Pinpoint the cell where the given text exists, returning its (x, y) midpoint coordinate. 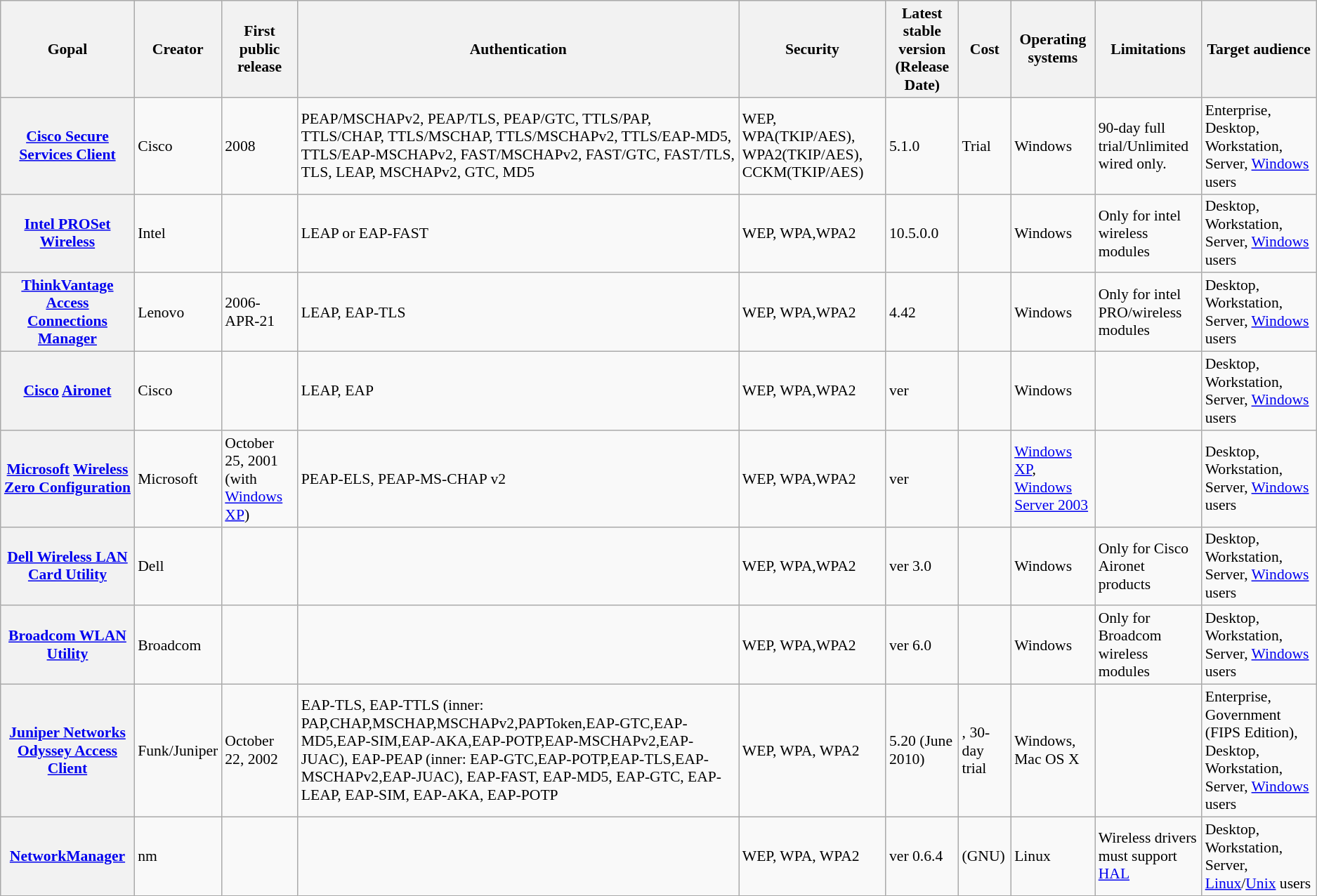
Intel (178, 233)
LEAP, EAP-TLS (518, 312)
Limitations (1148, 49)
Desktop, Workstation, Server, Linux/Unix users (1259, 856)
Windows XP, Windows Server 2003 (1053, 479)
Only for Broadcom wireless modules (1148, 645)
Enterprise, Government (FIPS Edition), Desktop, Workstation, Server, Windows users (1259, 751)
ver 6.0 (922, 645)
PEAP-ELS, PEAP-MS-CHAP v2 (518, 479)
Only for intel PRO/wireless modules (1148, 312)
(GNU) (985, 856)
Cisco Secure Services Client (67, 146)
4.42 (922, 312)
Only for intel wireless modules (1148, 233)
Authentication (518, 49)
Gopal (67, 49)
October 25, 2001 (with Windows XP) (259, 479)
Security (812, 49)
, 30-day trial (985, 751)
Broadcom (178, 645)
Cost (985, 49)
Trial (985, 146)
Linux (1053, 856)
LEAP, EAP (518, 391)
October 22, 2002 (259, 751)
Broadcom WLAN Utility (67, 645)
Cisco Aironet (67, 391)
2006-APR-21 (259, 312)
Target audience (1259, 49)
90-day full trial/Unlimited wired only. (1148, 146)
ver 0.6.4 (922, 856)
Dell (178, 566)
ThinkVantage Access Connections Manager (67, 312)
Enterprise, Desktop, Workstation, Server, Windows users (1259, 146)
Windows, Mac OS X (1053, 751)
Operating systems (1053, 49)
First public release (259, 49)
Latest stable version (Release Date) (922, 49)
5.20 (June 2010) (922, 751)
2008 (259, 146)
10.5.0.0 (922, 233)
LEAP or EAP-FAST (518, 233)
Funk/Juniper (178, 751)
5.1.0 (922, 146)
nm (178, 856)
ver 3.0 (922, 566)
Intel PROSet Wireless (67, 233)
WEP, WPA(TKIP/AES), WPA2(TKIP/AES), CCKM(TKIP/AES) (812, 146)
Juniper Networks Odyssey Access Client (67, 751)
Wireless drivers must support HAL (1148, 856)
Lenovo (178, 312)
Microsoft Wireless Zero Configuration (67, 479)
Only for Cisco Aironet products (1148, 566)
Dell Wireless LAN Card Utility (67, 566)
Microsoft (178, 479)
Creator (178, 49)
NetworkManager (67, 856)
